Return (X, Y) of the center of cell containing provided text 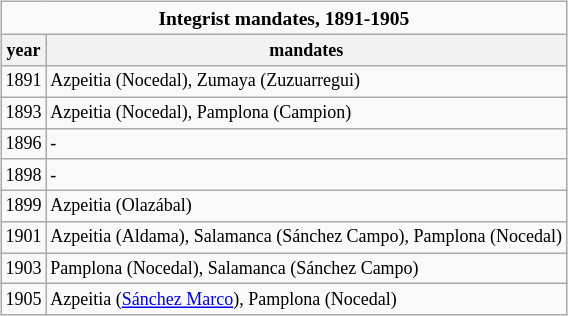
1905 (24, 300)
1901 (24, 238)
1903 (24, 268)
1898 (24, 174)
Azpeitia (Nocedal), Pamplona (Campion) (306, 112)
Azpeitia (Aldama), Salamanca (Sánchez Campo), Pamplona (Nocedal) (306, 238)
Azpeitia (Nocedal), Zumaya (Zuzuarregui) (306, 82)
1891 (24, 82)
Integrist mandates, 1891-1905 (284, 18)
1896 (24, 144)
Pamplona (Nocedal), Salamanca (Sánchez Campo) (306, 268)
Azpeitia (Olazábal) (306, 206)
year (24, 50)
1893 (24, 112)
1899 (24, 206)
mandates (306, 50)
Azpeitia (Sánchez Marco), Pamplona (Nocedal) (306, 300)
